Search for the cell housing the specified text and yield its (x, y) center coordinate. 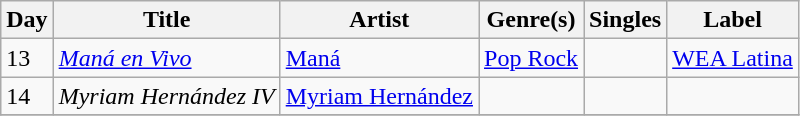
Day (27, 20)
Genre(s) (530, 20)
Maná (379, 58)
Artist (379, 20)
Title (166, 20)
Singles (626, 20)
WEA Latina (733, 58)
Maná en Vivo (166, 58)
Pop Rock (530, 58)
14 (27, 96)
13 (27, 58)
Myriam Hernández (379, 96)
Myriam Hernández IV (166, 96)
Label (733, 20)
